Return [x, y] of the center of cell containing provided text 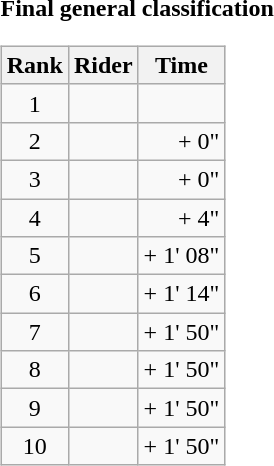
7 [34, 332]
+ 1' 08" [182, 256]
3 [34, 179]
Rank [34, 65]
Time [182, 65]
4 [34, 217]
+ 4" [182, 217]
9 [34, 408]
8 [34, 370]
5 [34, 256]
6 [34, 294]
+ 1' 14" [182, 294]
10 [34, 446]
2 [34, 141]
Rider [103, 65]
1 [34, 103]
